Find where the given text appears and provide that cell's center as (X, Y) coordinate. 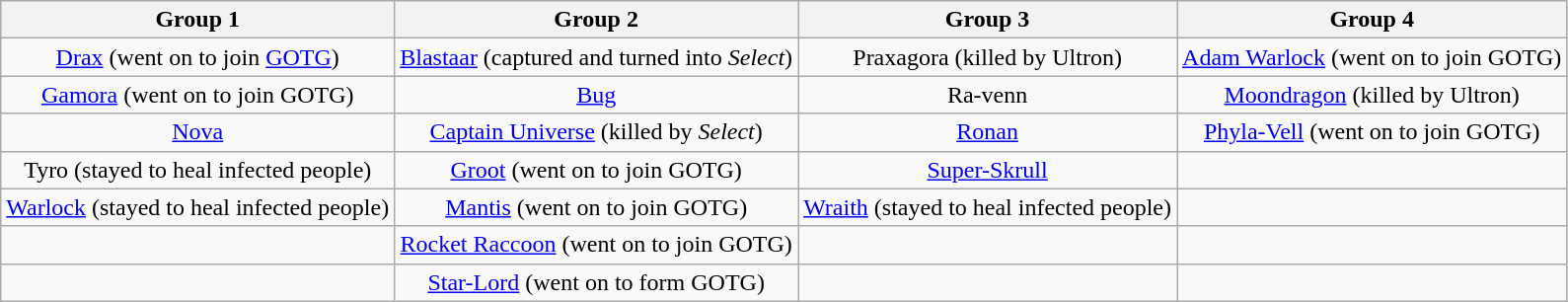
Gamora (went on to join GOTG) (197, 95)
Group 1 (197, 20)
Moondragon (killed by Ultron) (1372, 95)
Mantis (went on to join GOTG) (596, 207)
Captain Universe (killed by Select) (596, 132)
Drax (went on to join GOTG) (197, 57)
Group 3 (988, 20)
Super-Skrull (988, 170)
Bug (596, 95)
Wraith (stayed to heal infected people) (988, 207)
Nova (197, 132)
Phyla-Vell (went on to join GOTG) (1372, 132)
Warlock (stayed to heal infected people) (197, 207)
Blastaar (captured and turned into Select) (596, 57)
Groot (went on to join GOTG) (596, 170)
Group 4 (1372, 20)
Group 2 (596, 20)
Rocket Raccoon (went on to join GOTG) (596, 245)
Tyro (stayed to heal infected people) (197, 170)
Praxagora (killed by Ultron) (988, 57)
Adam Warlock (went on to join GOTG) (1372, 57)
Star-Lord (went on to form GOTG) (596, 282)
Ronan (988, 132)
Ra-venn (988, 95)
